Capture the cell that displays the provided text and extract its [X, Y] central coordinate. 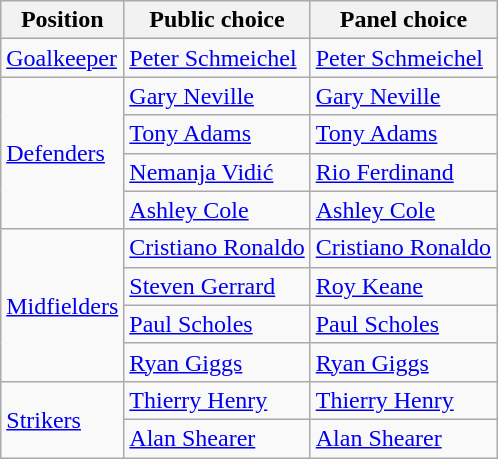
Panel choice [403, 20]
Public choice [217, 20]
Rio Ferdinand [403, 172]
Defenders [62, 153]
Goalkeeper [62, 58]
Strikers [62, 419]
Position [62, 20]
Midfielders [62, 305]
Steven Gerrard [217, 286]
Roy Keane [403, 286]
Nemanja Vidić [217, 172]
